Return the [x, y] coordinate for the center point of the cell that contains the specified text.  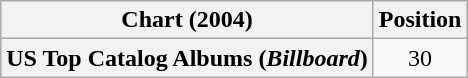
US Top Catalog Albums (Billboard) [187, 58]
Position [420, 20]
Chart (2004) [187, 20]
30 [420, 58]
